Scan for the cell matching the given text and deliver its (X, Y) coordinate at center. 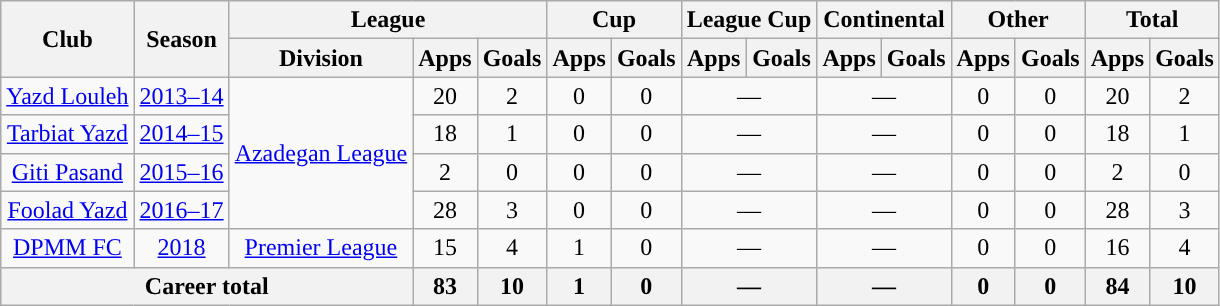
84 (1117, 286)
Career total (207, 286)
Azadegan League (321, 153)
Club (68, 39)
83 (445, 286)
2018 (182, 248)
Continental (884, 20)
Tarbiat Yazd (68, 134)
Other (1018, 20)
15 (445, 248)
2016–17 (182, 210)
Giti Pasand (68, 172)
2014–15 (182, 134)
2015–16 (182, 172)
Season (182, 39)
Foolad Yazd (68, 210)
Cup (614, 20)
Total (1152, 20)
Premier League (321, 248)
2013–14 (182, 96)
Yazd Louleh (68, 96)
League (388, 20)
16 (1117, 248)
League Cup (749, 20)
Division (321, 58)
DPMM FC (68, 248)
